Return the (X, Y) coordinate for the center point of the cell that contains the specified text.  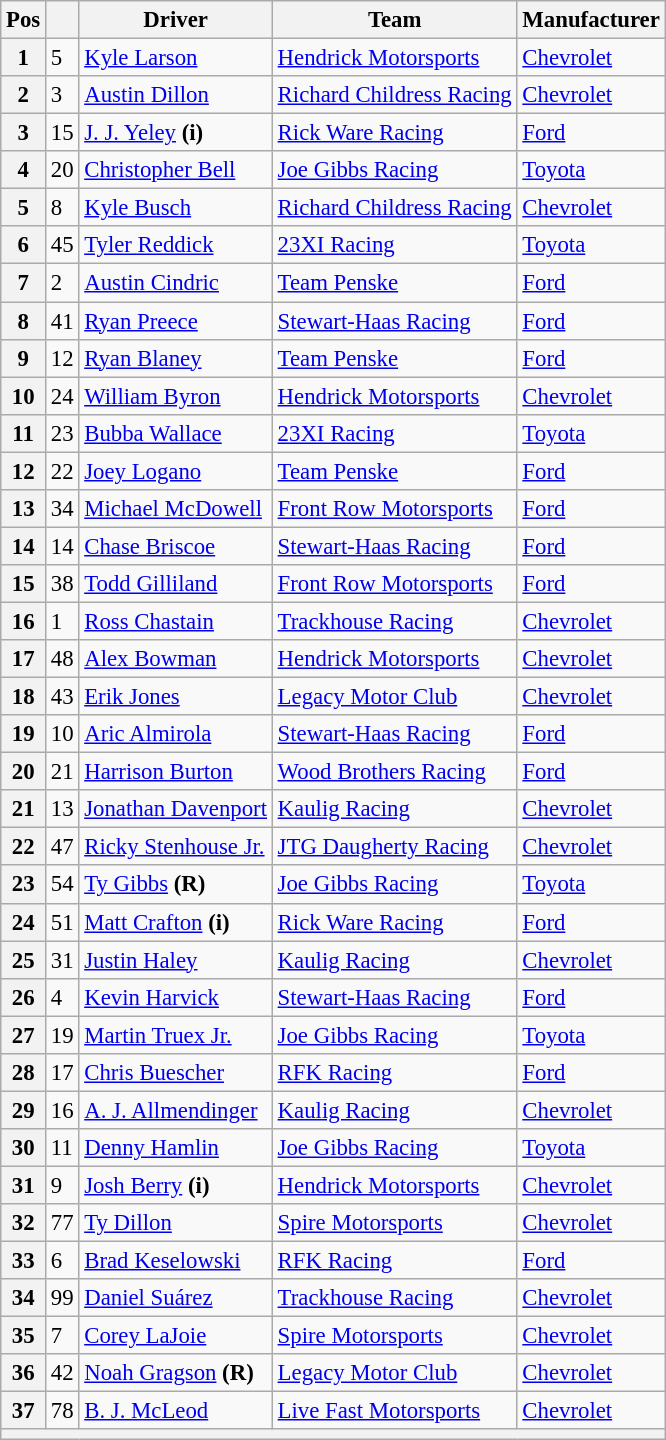
30 (24, 1148)
Alex Bowman (176, 659)
Harrison Burton (176, 772)
Tyler Reddick (176, 245)
Ross Chastain (176, 621)
Josh Berry (i) (176, 1185)
Daniel Suárez (176, 1298)
Manufacturer (591, 20)
Ty Gibbs (R) (176, 885)
Corey LaJoie (176, 1336)
32 (24, 1223)
Kyle Busch (176, 208)
29 (24, 1110)
Todd Gilliland (176, 584)
Driver (176, 20)
Brad Keselowski (176, 1261)
Kyle Larson (176, 58)
Joey Logano (176, 471)
48 (62, 659)
38 (62, 584)
J. J. Yeley (i) (176, 133)
Matt Crafton (i) (176, 922)
41 (62, 321)
99 (62, 1298)
Austin Dillon (176, 95)
Bubba Wallace (176, 433)
Jonathan Davenport (176, 809)
Pos (24, 20)
William Byron (176, 396)
33 (24, 1261)
A. J. Allmendinger (176, 1110)
Ryan Blaney (176, 358)
Team (394, 20)
27 (24, 1035)
Live Fast Motorsports (394, 1411)
35 (24, 1336)
Chase Briscoe (176, 546)
JTG Daugherty Racing (394, 847)
Ricky Stenhouse Jr. (176, 847)
18 (24, 697)
Wood Brothers Racing (394, 772)
25 (24, 960)
28 (24, 1073)
51 (62, 922)
Michael McDowell (176, 509)
Ryan Preece (176, 321)
Aric Almirola (176, 734)
77 (62, 1223)
37 (24, 1411)
42 (62, 1373)
Ty Dillon (176, 1223)
36 (24, 1373)
47 (62, 847)
78 (62, 1411)
43 (62, 697)
Denny Hamlin (176, 1148)
Martin Truex Jr. (176, 1035)
26 (24, 997)
Noah Gragson (R) (176, 1373)
Austin Cindric (176, 283)
Christopher Bell (176, 170)
Erik Jones (176, 697)
54 (62, 885)
Chris Buescher (176, 1073)
45 (62, 245)
B. J. McLeod (176, 1411)
Justin Haley (176, 960)
Kevin Harvick (176, 997)
